Return [x, y] of the center of cell containing provided text 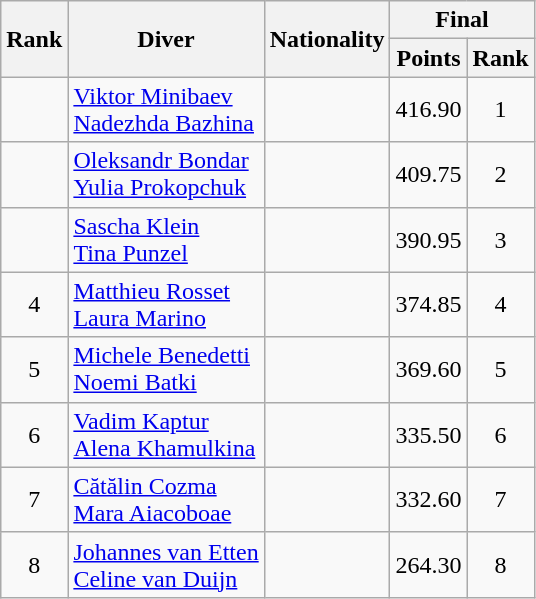
264.30 [428, 564]
409.75 [428, 174]
Nationality [327, 39]
Cătălin CozmaMara Aiacoboae [166, 500]
369.60 [428, 370]
Michele BenedettiNoemi Batki [166, 370]
Final [462, 20]
Diver [166, 39]
390.95 [428, 240]
Sascha KleinTina Punzel [166, 240]
Points [428, 58]
374.85 [428, 304]
3 [500, 240]
335.50 [428, 434]
Oleksandr BondarYulia Prokopchuk [166, 174]
Johannes van EttenCeline van Duijn [166, 564]
Vadim KapturAlena Khamulkina [166, 434]
Viktor MinibaevNadezhda Bazhina [166, 110]
1 [500, 110]
332.60 [428, 500]
Matthieu RossetLaura Marino [166, 304]
416.90 [428, 110]
2 [500, 174]
